From the cell containing the given text, extract its center point as [X, Y] coordinate. 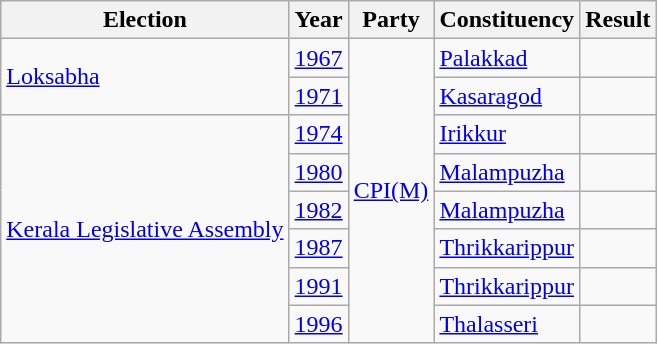
1996 [318, 324]
Party [391, 20]
Loksabha [145, 77]
1980 [318, 172]
1982 [318, 210]
Result [618, 20]
1967 [318, 58]
Kerala Legislative Assembly [145, 229]
Kasaragod [507, 96]
Constituency [507, 20]
Year [318, 20]
Thalasseri [507, 324]
Irikkur [507, 134]
1987 [318, 248]
1971 [318, 96]
1974 [318, 134]
1991 [318, 286]
Election [145, 20]
CPI(M) [391, 191]
Palakkad [507, 58]
